Provide the [x, y] coordinate of the cell's center where the given text is located.  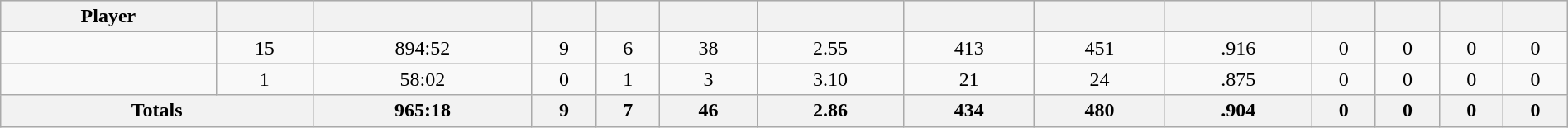
7 [629, 111]
965:18 [422, 111]
.875 [1238, 79]
21 [969, 79]
894:52 [422, 48]
38 [708, 48]
434 [969, 111]
58:02 [422, 79]
46 [708, 111]
.904 [1238, 111]
451 [1100, 48]
15 [265, 48]
Player [108, 17]
2.86 [830, 111]
3.10 [830, 79]
480 [1100, 111]
413 [969, 48]
.916 [1238, 48]
24 [1100, 79]
2.55 [830, 48]
6 [629, 48]
3 [708, 79]
Totals [157, 111]
